Find where the given text appears and provide that cell's center as [x, y] coordinate. 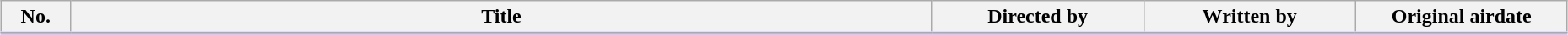
Written by [1249, 17]
Directed by [1038, 17]
Title [501, 17]
Original airdate [1462, 17]
No. [35, 17]
